Return the (x, y) coordinate for the center point of the cell that contains the specified text.  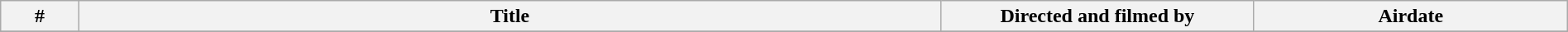
Directed and filmed by (1097, 16)
# (40, 16)
Title (509, 16)
Airdate (1411, 16)
